Search for the cell housing the specified text and yield its (X, Y) center coordinate. 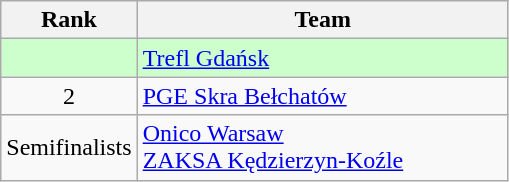
Onico Warsaw ZAKSA Kędzierzyn-Koźle (322, 148)
Rank (69, 20)
Semifinalists (69, 148)
Team (322, 20)
PGE Skra Bełchatów (322, 96)
Trefl Gdańsk (322, 58)
2 (69, 96)
